Pinpoint the cell where the given text exists, returning its [x, y] midpoint coordinate. 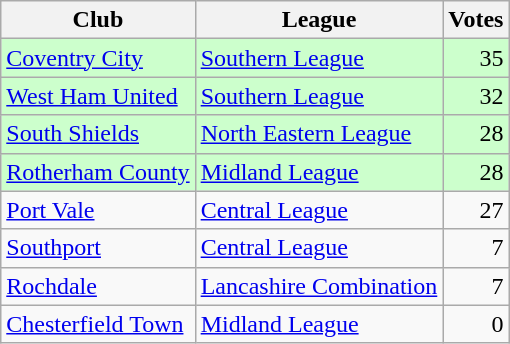
Rotherham County [98, 172]
South Shields [98, 134]
Coventry City [98, 58]
League [319, 20]
Port Vale [98, 210]
32 [476, 96]
Lancashire Combination [319, 286]
27 [476, 210]
Southport [98, 248]
0 [476, 324]
Chesterfield Town [98, 324]
Club [98, 20]
North Eastern League [319, 134]
West Ham United [98, 96]
35 [476, 58]
Votes [476, 20]
Rochdale [98, 286]
